Search for the cell housing the specified text and yield its [X, Y] center coordinate. 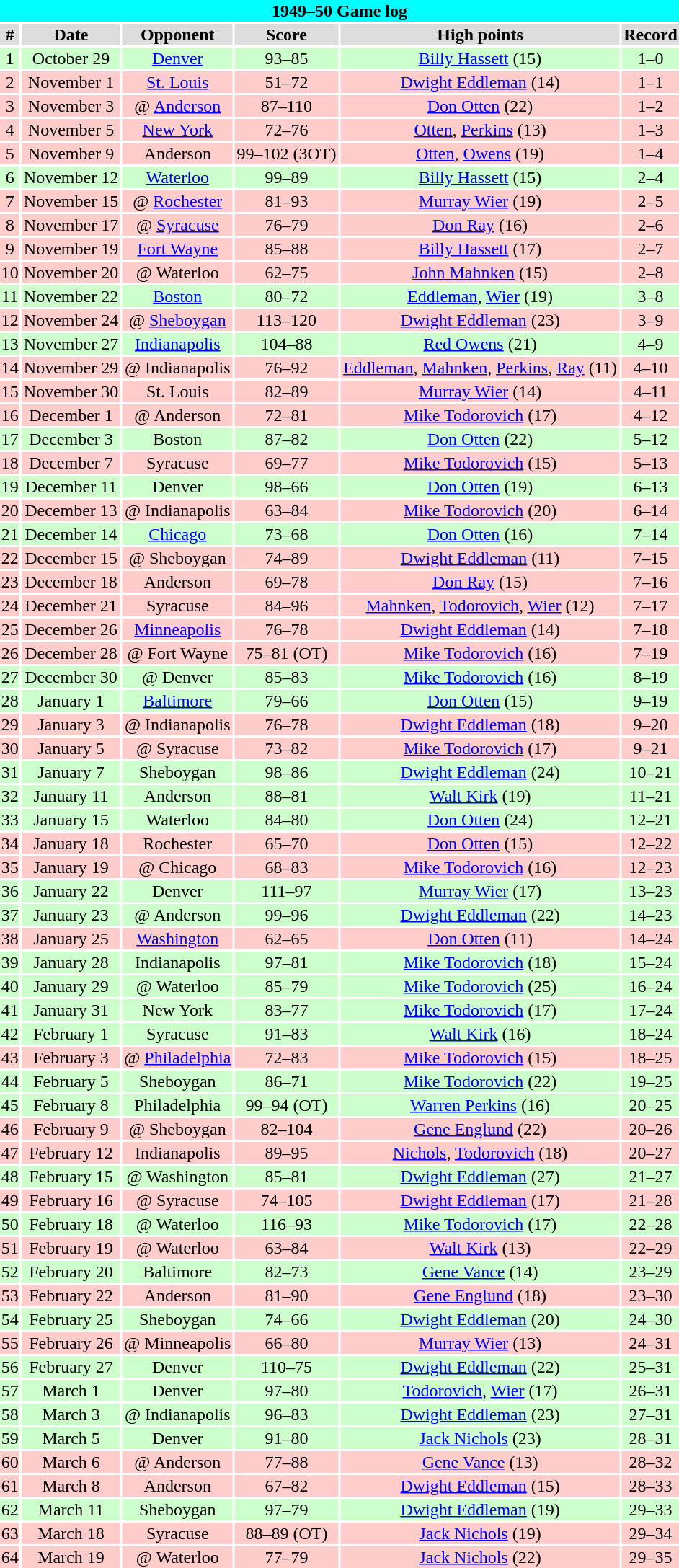
1–0 [650, 58]
Dwight Eddleman (17) [480, 1200]
November 17 [71, 225]
Chicago [177, 534]
Opponent [177, 35]
Murray Wier (17) [480, 891]
83–77 [287, 1010]
January 29 [71, 986]
December 3 [71, 439]
November 22 [71, 296]
88–81 [287, 796]
5–12 [650, 439]
69–77 [287, 463]
85–83 [287, 677]
Eddleman, Wier (19) [480, 296]
60 [10, 1462]
2–4 [650, 177]
Gene Englund (22) [480, 1129]
76–79 [287, 225]
Eddleman, Mahnken, Perkins, Ray (11) [480, 368]
January 19 [71, 867]
4–9 [650, 344]
17–24 [650, 1010]
1 [10, 58]
63 [10, 1533]
28–32 [650, 1462]
20 [10, 510]
December 7 [71, 463]
2–5 [650, 201]
98–86 [287, 772]
50 [10, 1224]
2–7 [650, 249]
48 [10, 1177]
February 5 [71, 1081]
18–25 [650, 1058]
69–78 [287, 582]
116–93 [287, 1224]
84–96 [287, 606]
February 19 [71, 1248]
8 [10, 225]
91–83 [287, 1034]
February 15 [71, 1177]
12 [10, 320]
Date [71, 35]
29 [10, 725]
December 1 [71, 415]
68–83 [287, 867]
82–89 [287, 391]
24–31 [650, 1343]
21–28 [650, 1200]
28–31 [650, 1438]
February 3 [71, 1058]
111–97 [287, 891]
97–80 [287, 1391]
80–72 [287, 296]
February 9 [71, 1129]
10–21 [650, 772]
85–88 [287, 249]
2–8 [650, 273]
51 [10, 1248]
December 11 [71, 487]
@ Washington [177, 1177]
Murray Wier (13) [480, 1343]
December 26 [71, 629]
Jack Nichols (22) [480, 1557]
87–82 [287, 439]
62–75 [287, 273]
November 3 [71, 106]
97–79 [287, 1510]
7–14 [650, 534]
9 [10, 249]
113–120 [287, 320]
6 [10, 177]
January 28 [71, 962]
24 [10, 606]
Billy Hassett (17) [480, 249]
March 11 [71, 1510]
74–89 [287, 558]
Todorovich, Wier (17) [480, 1391]
16 [10, 415]
29–33 [650, 1510]
66–80 [287, 1343]
February 20 [71, 1272]
December 14 [71, 534]
February 18 [71, 1224]
59 [10, 1438]
Murray Wier (14) [480, 391]
53 [10, 1295]
26 [10, 653]
March 18 [71, 1533]
7–16 [650, 582]
7–18 [650, 629]
8–19 [650, 677]
January 25 [71, 939]
John Mahnken (15) [480, 273]
December 30 [71, 677]
15 [10, 391]
5–13 [650, 463]
22–29 [650, 1248]
November 9 [71, 154]
86–71 [287, 1081]
31 [10, 772]
February 12 [71, 1153]
February 27 [71, 1367]
41 [10, 1010]
58 [10, 1414]
January 15 [71, 820]
99–89 [287, 177]
November 24 [71, 320]
73–82 [287, 748]
15–24 [650, 962]
64 [10, 1557]
Dwight Eddleman (27) [480, 1177]
Dwight Eddleman (24) [480, 772]
October 29 [71, 58]
@ Philadelphia [177, 1058]
81–93 [287, 201]
4 [10, 130]
Mike Todorovich (25) [480, 986]
27–31 [650, 1414]
91–80 [287, 1438]
February 26 [71, 1343]
9–20 [650, 725]
104–88 [287, 344]
Mike Todorovich (22) [480, 1081]
December 15 [71, 558]
75–81 (OT) [287, 653]
@ Rochester [177, 201]
7–17 [650, 606]
67–82 [287, 1486]
@ Chicago [177, 867]
57 [10, 1391]
Walt Kirk (19) [480, 796]
February 1 [71, 1034]
25–31 [650, 1367]
9–19 [650, 701]
99–96 [287, 915]
19–25 [650, 1081]
14–24 [650, 939]
9–21 [650, 748]
November 12 [71, 177]
36 [10, 891]
73–68 [287, 534]
93–85 [287, 58]
20–25 [650, 1105]
18–24 [650, 1034]
Walt Kirk (13) [480, 1248]
January 3 [71, 725]
52 [10, 1272]
Minneapolis [177, 629]
Don Otten (24) [480, 820]
Philadelphia [177, 1105]
February 16 [71, 1200]
Washington [177, 939]
November 15 [71, 201]
34 [10, 843]
December 18 [71, 582]
99–102 (3OT) [287, 154]
2–6 [650, 225]
22 [10, 558]
43 [10, 1058]
4–10 [650, 368]
85–79 [287, 986]
28–33 [650, 1486]
February 22 [71, 1295]
Otten, Owens (19) [480, 154]
72–76 [287, 130]
January 23 [71, 915]
Nichols, Todorovich (18) [480, 1153]
29–34 [650, 1533]
Gene Vance (13) [480, 1462]
17 [10, 439]
72–83 [287, 1058]
40 [10, 986]
22–28 [650, 1224]
January 1 [71, 701]
January 5 [71, 748]
Jack Nichols (23) [480, 1438]
March 5 [71, 1438]
Dwight Eddleman (19) [480, 1510]
35 [10, 867]
72–81 [287, 415]
Score [287, 35]
Otten, Perkins (13) [480, 130]
12–21 [650, 820]
77–88 [287, 1462]
88–89 (OT) [287, 1533]
10 [10, 273]
Gene Englund (18) [480, 1295]
79–66 [287, 701]
81–90 [287, 1295]
February 25 [71, 1319]
45 [10, 1105]
19 [10, 487]
82–104 [287, 1129]
Don Ray (16) [480, 225]
49 [10, 1200]
85–81 [287, 1177]
Don Otten (11) [480, 939]
Jack Nichols (19) [480, 1533]
65–70 [287, 843]
84–80 [287, 820]
3 [10, 106]
99–94 (OT) [287, 1105]
@ Fort Wayne [177, 653]
1–1 [650, 82]
Red Owens (21) [480, 344]
20–27 [650, 1153]
High points [480, 35]
77–79 [287, 1557]
December 21 [71, 606]
December 13 [71, 510]
32 [10, 796]
Dwight Eddleman (18) [480, 725]
Murray Wier (19) [480, 201]
# [10, 35]
20–26 [650, 1129]
2 [10, 82]
14 [10, 368]
21 [10, 534]
Dwight Eddleman (11) [480, 558]
62–65 [287, 939]
6–14 [650, 510]
November 1 [71, 82]
98–66 [287, 487]
Walt Kirk (16) [480, 1034]
55 [10, 1343]
March 19 [71, 1557]
56 [10, 1367]
1–2 [650, 106]
74–66 [287, 1319]
37 [10, 915]
Rochester [177, 843]
March 3 [71, 1414]
30 [10, 748]
5 [10, 154]
1949–50 Game log [339, 11]
12–23 [650, 867]
6–13 [650, 487]
November 29 [71, 368]
18 [10, 463]
7 [10, 201]
January 7 [71, 772]
January 18 [71, 843]
46 [10, 1129]
7–15 [650, 558]
29–35 [650, 1557]
March 6 [71, 1462]
November 27 [71, 344]
110–75 [287, 1367]
January 11 [71, 796]
11 [10, 296]
33 [10, 820]
January 22 [71, 891]
82–73 [287, 1272]
4–12 [650, 415]
51–72 [287, 82]
13 [10, 344]
96–83 [287, 1414]
November 5 [71, 130]
Warren Perkins (16) [480, 1105]
Don Otten (16) [480, 534]
12–22 [650, 843]
Mike Todorovich (18) [480, 962]
Record [650, 35]
23–29 [650, 1272]
1–3 [650, 130]
Fort Wayne [177, 249]
39 [10, 962]
74–105 [287, 1200]
March 1 [71, 1391]
24–30 [650, 1319]
November 20 [71, 273]
61 [10, 1486]
February 8 [71, 1105]
Dwight Eddleman (20) [480, 1319]
76–92 [287, 368]
23–30 [650, 1295]
11–21 [650, 796]
November 19 [71, 249]
Don Otten (19) [480, 487]
87–110 [287, 106]
54 [10, 1319]
November 30 [71, 391]
27 [10, 677]
13–23 [650, 891]
March 8 [71, 1486]
4–11 [650, 391]
38 [10, 939]
47 [10, 1153]
28 [10, 701]
25 [10, 629]
14–23 [650, 915]
@ Minneapolis [177, 1343]
23 [10, 582]
97–81 [287, 962]
42 [10, 1034]
3–8 [650, 296]
@ Denver [177, 677]
89–95 [287, 1153]
1–4 [650, 154]
7–19 [650, 653]
Mahnken, Todorovich, Wier (12) [480, 606]
Don Ray (15) [480, 582]
Dwight Eddleman (15) [480, 1486]
21–27 [650, 1177]
Mike Todorovich (20) [480, 510]
January 31 [71, 1010]
16–24 [650, 986]
26–31 [650, 1391]
December 28 [71, 653]
62 [10, 1510]
3–9 [650, 320]
44 [10, 1081]
Gene Vance (14) [480, 1272]
